Identify which cell holds the provided text, then report its (x, y) central coordinate. 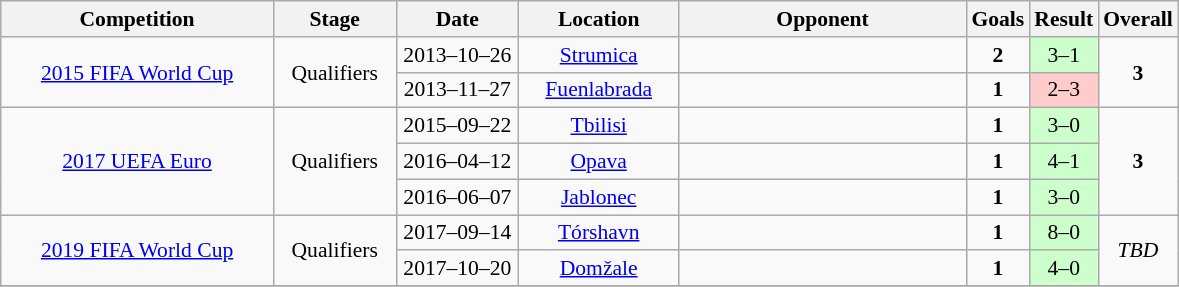
Overall (1138, 19)
2013–11–27 (458, 90)
Opponent (823, 19)
2015–09–22 (458, 126)
Goals (998, 19)
Domžale (599, 269)
Stage (334, 19)
TBD (1138, 250)
4–1 (1064, 162)
2016–04–12 (458, 162)
3–1 (1064, 55)
Result (1064, 19)
4–0 (1064, 269)
Competition (138, 19)
Jablonec (599, 197)
Date (458, 19)
2015 FIFA World Cup (138, 72)
Strumica (599, 55)
8–0 (1064, 233)
2019 FIFA World Cup (138, 250)
Opava (599, 162)
2017–09–14 (458, 233)
2–3 (1064, 90)
Fuenlabrada (599, 90)
Tbilisi (599, 126)
2017–10–20 (458, 269)
2013–10–26 (458, 55)
2017 UEFA Euro (138, 162)
2 (998, 55)
Tórshavn (599, 233)
Location (599, 19)
2016–06–07 (458, 197)
